Extract the [x, y] coordinate from the center of the cell holding the provided text.  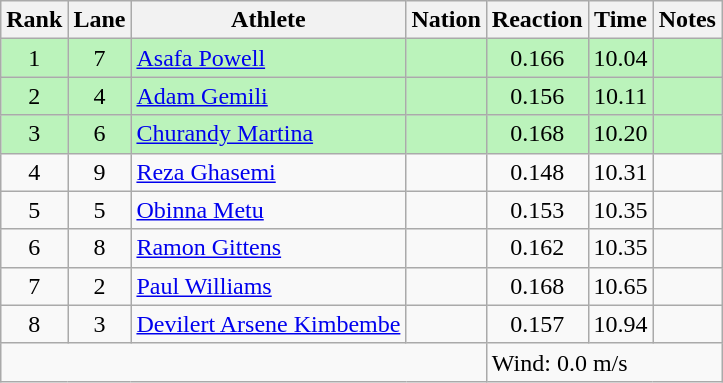
0.148 [537, 172]
Athlete [268, 20]
Paul Williams [268, 286]
Churandy Martina [268, 134]
Adam Gemili [268, 96]
0.166 [537, 58]
10.31 [620, 172]
10.65 [620, 286]
Reza Ghasemi [268, 172]
1 [34, 58]
10.04 [620, 58]
Ramon Gittens [268, 248]
Obinna Metu [268, 210]
0.162 [537, 248]
0.157 [537, 324]
10.94 [620, 324]
Rank [34, 20]
10.11 [620, 96]
Notes [687, 20]
0.156 [537, 96]
0.153 [537, 210]
Nation [446, 20]
Reaction [537, 20]
Wind: 0.0 m/s [604, 362]
Time [620, 20]
9 [100, 172]
Lane [100, 20]
Devilert Arsene Kimbembe [268, 324]
Asafa Powell [268, 58]
10.20 [620, 134]
